Pinpoint the cell where the given text exists, returning its [X, Y] midpoint coordinate. 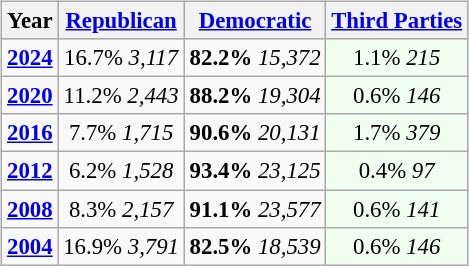
Democratic [255, 21]
8.3% 2,157 [121, 209]
16.7% 3,117 [121, 58]
7.7% 1,715 [121, 133]
1.7% 379 [397, 133]
2012 [30, 171]
90.6% 20,131 [255, 133]
82.2% 15,372 [255, 58]
2016 [30, 133]
11.2% 2,443 [121, 96]
93.4% 23,125 [255, 171]
2008 [30, 209]
82.5% 18,539 [255, 246]
0.4% 97 [397, 171]
2004 [30, 246]
2024 [30, 58]
1.1% 215 [397, 58]
Republican [121, 21]
2020 [30, 96]
Year [30, 21]
88.2% 19,304 [255, 96]
16.9% 3,791 [121, 246]
Third Parties [397, 21]
0.6% 141 [397, 209]
91.1% 23,577 [255, 209]
6.2% 1,528 [121, 171]
